For the text-containing cell, return its midpoint in [X, Y] coordinate format. 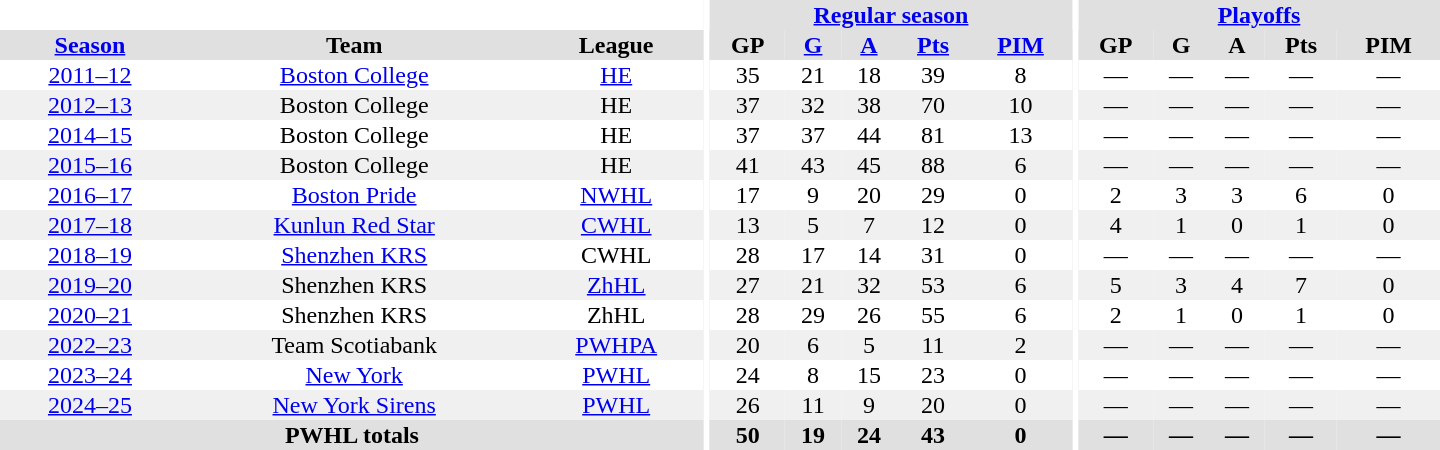
55 [933, 315]
Team Scotiabank [354, 345]
19 [813, 435]
NWHL [616, 195]
Playoffs [1259, 15]
31 [933, 255]
50 [748, 435]
2024–25 [90, 405]
2012–13 [90, 105]
38 [869, 105]
Boston Pride [354, 195]
Team [354, 45]
PWHL totals [352, 435]
2019–20 [90, 285]
27 [748, 285]
2014–15 [90, 135]
15 [869, 375]
New York Sirens [354, 405]
2020–21 [90, 315]
88 [933, 165]
81 [933, 135]
Regular season [891, 15]
44 [869, 135]
23 [933, 375]
League [616, 45]
2011–12 [90, 75]
12 [933, 225]
14 [869, 255]
10 [1020, 105]
Kunlun Red Star [354, 225]
53 [933, 285]
35 [748, 75]
2017–18 [90, 225]
41 [748, 165]
18 [869, 75]
2015–16 [90, 165]
PWHPA [616, 345]
2016–17 [90, 195]
2018–19 [90, 255]
39 [933, 75]
2023–24 [90, 375]
70 [933, 105]
45 [869, 165]
New York [354, 375]
Season [90, 45]
2022–23 [90, 345]
